Return the [x, y] coordinate for the center point of the cell that contains the specified text.  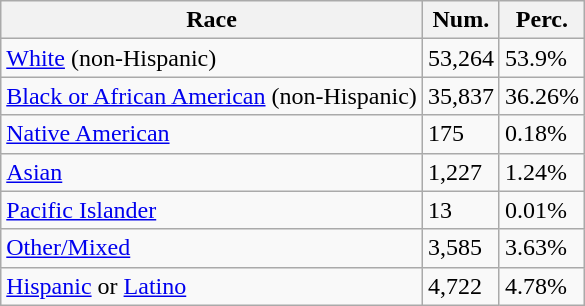
Perc. [542, 20]
Race [212, 20]
Asian [212, 172]
53.9% [542, 58]
White (non-Hispanic) [212, 58]
Num. [460, 20]
13 [460, 210]
3.63% [542, 248]
Black or African American (non-Hispanic) [212, 96]
36.26% [542, 96]
175 [460, 134]
35,837 [460, 96]
Hispanic or Latino [212, 286]
4.78% [542, 286]
Pacific Islander [212, 210]
Other/Mixed [212, 248]
53,264 [460, 58]
0.01% [542, 210]
1.24% [542, 172]
1,227 [460, 172]
0.18% [542, 134]
3,585 [460, 248]
4,722 [460, 286]
Native American [212, 134]
